Detect which cell encompasses the target text, then output its (X, Y) center coordinate. 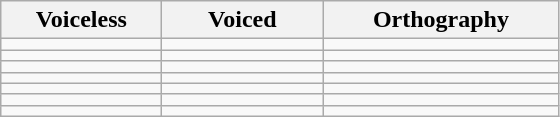
Voiceless (82, 20)
Voiced (242, 20)
Orthography (441, 20)
